Identify which cell holds the provided text, then report its (X, Y) central coordinate. 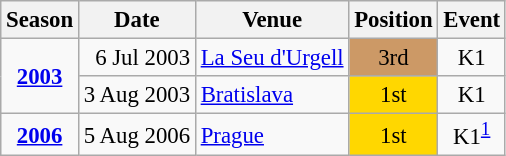
Season (40, 20)
Position (394, 20)
Event (472, 20)
La Seu d'Urgell (272, 58)
K11 (472, 135)
2006 (40, 135)
5 Aug 2006 (136, 135)
2003 (40, 76)
3 Aug 2003 (136, 95)
Bratislava (272, 95)
Venue (272, 20)
3rd (394, 58)
Date (136, 20)
6 Jul 2003 (136, 58)
Prague (272, 135)
